Determine the (X, Y) coordinate at the center of the cell enclosing the given text.  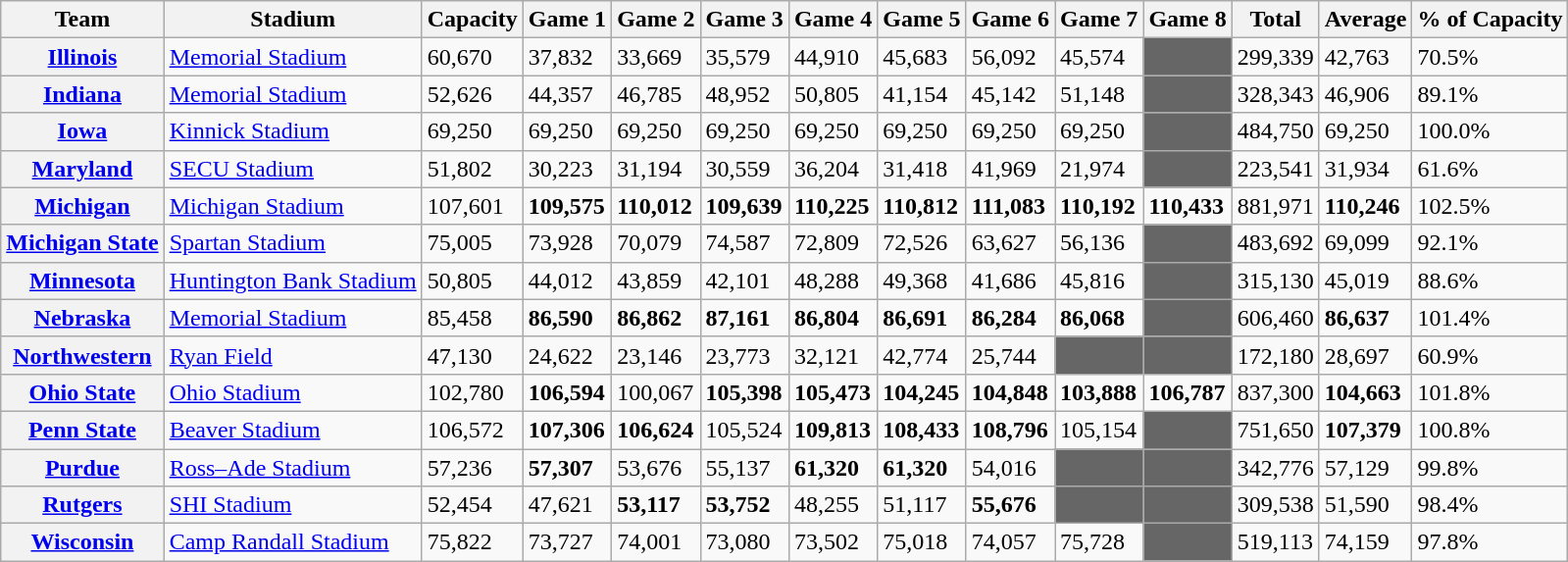
86,637 (1365, 318)
23,146 (656, 355)
52,626 (473, 94)
33,669 (656, 57)
45,142 (1010, 94)
60,670 (473, 57)
74,057 (1010, 542)
106,624 (656, 430)
73,928 (567, 243)
100.8% (1491, 430)
31,194 (656, 169)
Stadium (292, 20)
110,812 (922, 206)
42,101 (744, 281)
54,016 (1010, 468)
42,774 (922, 355)
110,246 (1365, 206)
172,180 (1275, 355)
99.8% (1491, 468)
44,910 (833, 57)
Michigan Stadium (292, 206)
Capacity (473, 20)
51,117 (922, 505)
Ohio State (82, 392)
41,969 (1010, 169)
Spartan Stadium (292, 243)
53,752 (744, 505)
75,822 (473, 542)
Minnesota (82, 281)
89.1% (1491, 94)
30,559 (744, 169)
837,300 (1275, 392)
75,728 (1099, 542)
Ross–Ade Stadium (292, 468)
110,012 (656, 206)
Team (82, 20)
60.9% (1491, 355)
42,763 (1365, 57)
Wisconsin (82, 542)
45,574 (1099, 57)
110,433 (1188, 206)
Rutgers (82, 505)
223,541 (1275, 169)
70,079 (656, 243)
Camp Randall Stadium (292, 542)
73,502 (833, 542)
104,663 (1365, 392)
315,130 (1275, 281)
109,575 (567, 206)
Ohio Stadium (292, 392)
55,137 (744, 468)
56,092 (1010, 57)
86,862 (656, 318)
74,001 (656, 542)
53,117 (656, 505)
74,587 (744, 243)
Game 7 (1099, 20)
87,161 (744, 318)
Iowa (82, 131)
Average (1365, 20)
44,012 (567, 281)
48,255 (833, 505)
23,773 (744, 355)
73,080 (744, 542)
63,627 (1010, 243)
47,130 (473, 355)
31,934 (1365, 169)
105,154 (1099, 430)
75,018 (922, 542)
Huntington Bank Stadium (292, 281)
299,339 (1275, 57)
98.4% (1491, 505)
% of Capacity (1491, 20)
72,809 (833, 243)
Ryan Field (292, 355)
Illinois (82, 57)
881,971 (1275, 206)
328,343 (1275, 94)
86,068 (1099, 318)
70.5% (1491, 57)
48,952 (744, 94)
106,594 (567, 392)
92.1% (1491, 243)
104,848 (1010, 392)
Game 8 (1188, 20)
Kinnick Stadium (292, 131)
51,802 (473, 169)
74,159 (1365, 542)
69,099 (1365, 243)
32,121 (833, 355)
28,697 (1365, 355)
30,223 (567, 169)
45,019 (1365, 281)
105,398 (744, 392)
100,067 (656, 392)
102.5% (1491, 206)
56,136 (1099, 243)
52,454 (473, 505)
47,621 (567, 505)
Beaver Stadium (292, 430)
25,744 (1010, 355)
21,974 (1099, 169)
105,524 (744, 430)
Purdue (82, 468)
86,284 (1010, 318)
107,601 (473, 206)
Game 4 (833, 20)
86,804 (833, 318)
109,813 (833, 430)
106,572 (473, 430)
57,236 (473, 468)
72,526 (922, 243)
86,590 (567, 318)
36,204 (833, 169)
46,785 (656, 94)
107,306 (567, 430)
Penn State (82, 430)
Indiana (82, 94)
31,418 (922, 169)
105,473 (833, 392)
106,787 (1188, 392)
SHI Stadium (292, 505)
109,639 (744, 206)
111,083 (1010, 206)
110,225 (833, 206)
104,245 (922, 392)
342,776 (1275, 468)
Michigan (82, 206)
107,379 (1365, 430)
85,458 (473, 318)
37,832 (567, 57)
51,590 (1365, 505)
97.8% (1491, 542)
519,113 (1275, 542)
108,796 (1010, 430)
Maryland (82, 169)
35,579 (744, 57)
Game 3 (744, 20)
41,154 (922, 94)
110,192 (1099, 206)
44,357 (567, 94)
Total (1275, 20)
57,307 (567, 468)
108,433 (922, 430)
Northwestern (82, 355)
309,538 (1275, 505)
606,460 (1275, 318)
751,650 (1275, 430)
SECU Stadium (292, 169)
51,148 (1099, 94)
41,686 (1010, 281)
57,129 (1365, 468)
53,676 (656, 468)
88.6% (1491, 281)
Game 5 (922, 20)
Nebraska (82, 318)
45,683 (922, 57)
24,622 (567, 355)
101.8% (1491, 392)
Game 2 (656, 20)
43,859 (656, 281)
100.0% (1491, 131)
75,005 (473, 243)
49,368 (922, 281)
45,816 (1099, 281)
55,676 (1010, 505)
86,691 (922, 318)
61.6% (1491, 169)
102,780 (473, 392)
101.4% (1491, 318)
48,288 (833, 281)
46,906 (1365, 94)
484,750 (1275, 131)
483,692 (1275, 243)
73,727 (567, 542)
103,888 (1099, 392)
Game 1 (567, 20)
Game 6 (1010, 20)
Michigan State (82, 243)
